Determine the (X, Y) coordinate at the center of the cell enclosing the given text.  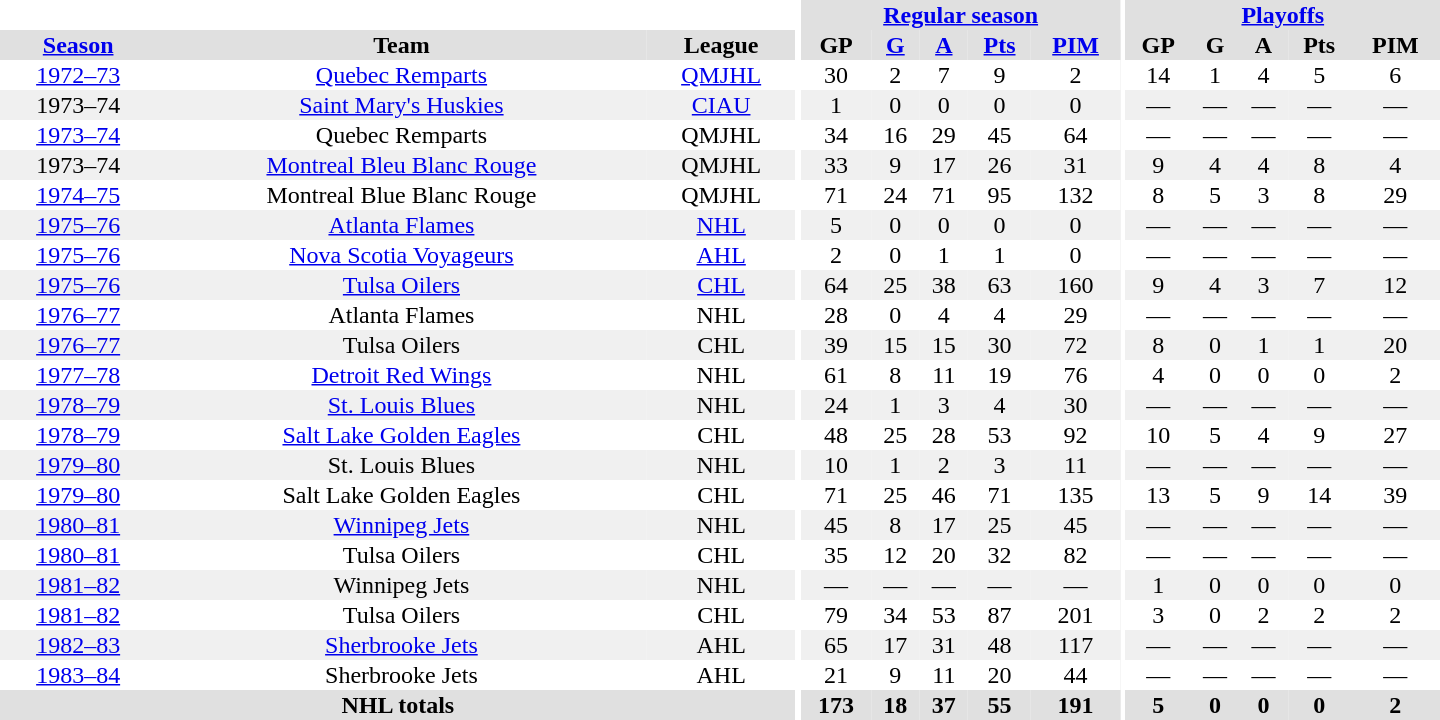
132 (1076, 195)
32 (1000, 555)
1972–73 (78, 75)
NHL totals (398, 705)
55 (1000, 705)
1983–84 (78, 675)
6 (1396, 75)
CIAU (722, 105)
38 (944, 285)
191 (1076, 705)
76 (1076, 375)
117 (1076, 645)
Saint Mary's Huskies (401, 105)
18 (895, 705)
Montreal Blue Blanc Rouge (401, 195)
44 (1076, 675)
Playoffs (1283, 15)
35 (836, 555)
95 (1000, 195)
Team (401, 45)
21 (836, 675)
Detroit Red Wings (401, 375)
37 (944, 705)
1982–83 (78, 645)
201 (1076, 615)
87 (1000, 615)
160 (1076, 285)
79 (836, 615)
72 (1076, 345)
92 (1076, 435)
82 (1076, 555)
173 (836, 705)
27 (1396, 435)
1977–78 (78, 375)
Season (78, 45)
65 (836, 645)
1974–75 (78, 195)
16 (895, 135)
Nova Scotia Voyageurs (401, 255)
61 (836, 375)
26 (1000, 165)
33 (836, 165)
Montreal Bleu Blanc Rouge (401, 165)
League (722, 45)
135 (1076, 495)
63 (1000, 285)
19 (1000, 375)
13 (1158, 495)
Regular season (960, 15)
46 (944, 495)
